Provide the [x, y] coordinate of the cell's center where the given text is located.  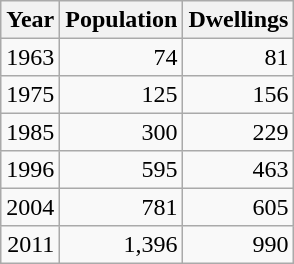
781 [122, 206]
595 [122, 170]
156 [238, 94]
990 [238, 244]
1996 [30, 170]
1975 [30, 94]
Dwellings [238, 20]
2011 [30, 244]
125 [122, 94]
229 [238, 132]
1963 [30, 56]
Year [30, 20]
1985 [30, 132]
74 [122, 56]
300 [122, 132]
1,396 [122, 244]
Population [122, 20]
81 [238, 56]
2004 [30, 206]
605 [238, 206]
463 [238, 170]
